Find where the given text appears and provide that cell's center as (X, Y) coordinate. 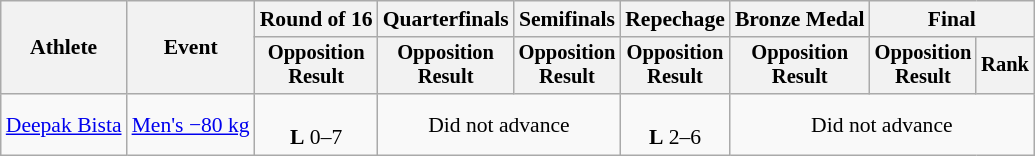
L 0–7 (316, 124)
L 2–6 (675, 124)
Round of 16 (316, 19)
Men's −80 kg (191, 124)
Quarterfinals (446, 19)
Event (191, 48)
Bronze Medal (800, 19)
Rank (1005, 66)
Deepak Bista (64, 124)
Semifinals (568, 19)
Repechage (675, 19)
Athlete (64, 48)
Final (952, 19)
